Search for the cell housing the specified text and yield its (X, Y) center coordinate. 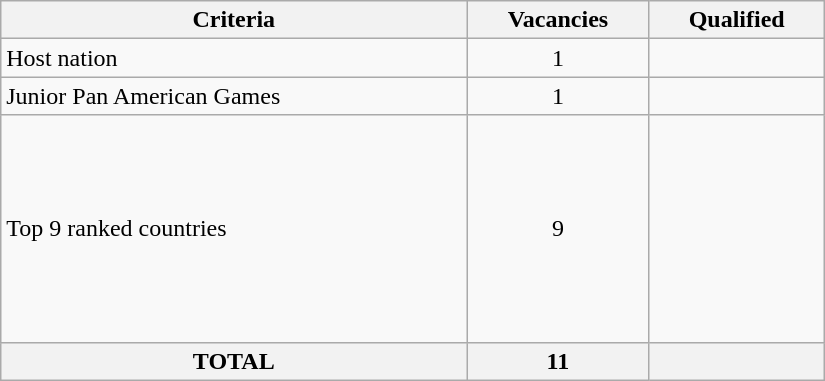
Top 9 ranked countries (234, 228)
TOTAL (234, 361)
Qualified (736, 20)
11 (558, 361)
Host nation (234, 58)
9 (558, 228)
Vacancies (558, 20)
Criteria (234, 20)
Junior Pan American Games (234, 96)
